Pinpoint the cell where the given text exists, returning its [x, y] midpoint coordinate. 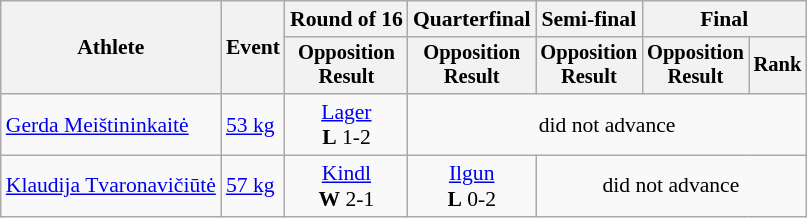
Rank [778, 66]
Semi-final [590, 19]
Quarterfinal [472, 19]
Event [253, 48]
Kindl W 2-1 [346, 186]
57 kg [253, 186]
Athlete [111, 48]
53 kg [253, 124]
Ilgun L 0-2 [472, 186]
Gerda Meištininkaitė [111, 124]
Final [724, 19]
Klaudija Tvaronavičiūtė [111, 186]
Round of 16 [346, 19]
Lager L 1-2 [346, 124]
